Scan for the cell matching the given text and deliver its (x, y) coordinate at center. 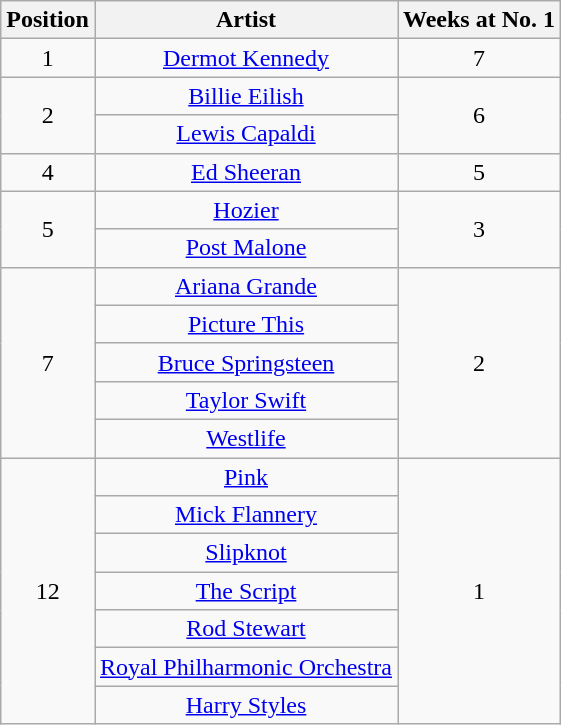
Taylor Swift (246, 400)
Artist (246, 20)
12 (48, 591)
3 (480, 229)
Slipknot (246, 553)
Pink (246, 477)
Harry Styles (246, 705)
The Script (246, 591)
Rod Stewart (246, 629)
Mick Flannery (246, 515)
Bruce Springsteen (246, 362)
Weeks at No. 1 (480, 20)
6 (480, 115)
Billie Eilish (246, 96)
Picture This (246, 324)
Dermot Kennedy (246, 58)
Ed Sheeran (246, 172)
Hozier (246, 210)
Post Malone (246, 248)
Position (48, 20)
Westlife (246, 438)
4 (48, 172)
Royal Philharmonic Orchestra (246, 667)
Lewis Capaldi (246, 134)
Ariana Grande (246, 286)
